Search for the cell housing the specified text and yield its [X, Y] center coordinate. 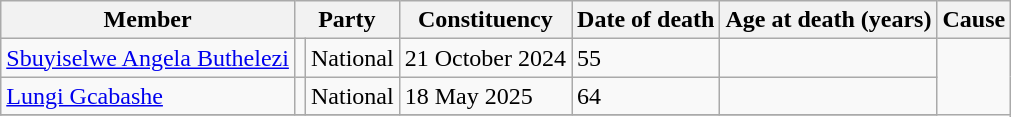
Constituency [485, 20]
55 [646, 58]
Member [148, 20]
Sbuyiselwe Angela Buthelezi [148, 58]
Date of death [646, 20]
Cause [974, 20]
Lungi Gcabashe [148, 96]
Party [346, 20]
Age at death (years) [828, 20]
64 [646, 96]
18 May 2025 [485, 96]
21 October 2024 [485, 58]
